Identify which cell holds the provided text, then report its (x, y) central coordinate. 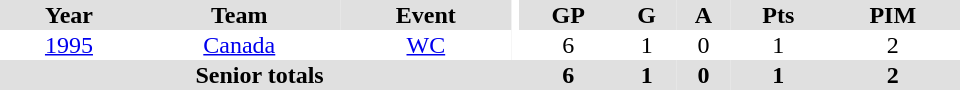
A (704, 15)
GP (568, 15)
Year (69, 15)
Event (426, 15)
WC (426, 45)
Pts (778, 15)
Team (240, 15)
1995 (69, 45)
G (646, 15)
Canada (240, 45)
Senior totals (260, 75)
PIM (893, 15)
